From the cell containing the given text, extract its center point as (X, Y) coordinate. 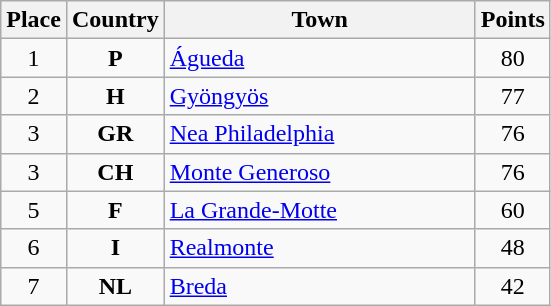
42 (512, 286)
H (115, 96)
2 (34, 96)
NL (115, 286)
60 (512, 210)
Nea Philadelphia (320, 134)
Gyöngyös (320, 96)
5 (34, 210)
1 (34, 58)
GR (115, 134)
77 (512, 96)
Town (320, 20)
80 (512, 58)
La Grande-Motte (320, 210)
Águeda (320, 58)
Country (115, 20)
CH (115, 172)
Breda (320, 286)
48 (512, 248)
7 (34, 286)
P (115, 58)
Place (34, 20)
6 (34, 248)
Realmonte (320, 248)
Points (512, 20)
F (115, 210)
I (115, 248)
Monte Generoso (320, 172)
